Capture the cell that displays the provided text and extract its (x, y) central coordinate. 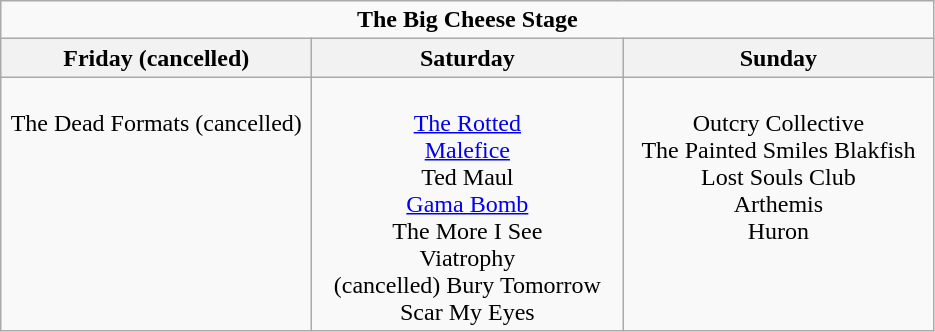
Outcry Collective The Painted Smiles Blakfish Lost Souls Club Arthemis Huron (778, 204)
The Rotted Malefice Ted Maul Gama Bomb The More I See Viatrophy(cancelled) Bury Tomorrow Scar My Eyes (468, 204)
The Dead Formats (cancelled) (156, 204)
Saturday (468, 58)
Sunday (778, 58)
Friday (cancelled) (156, 58)
The Big Cheese Stage (468, 20)
